Determine the (X, Y) coordinate at the center of the cell enclosing the given text.  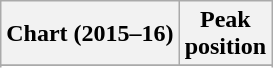
Chart (2015–16) (90, 34)
Peakposition (225, 34)
